Determine the (x, y) coordinate at the center of the cell enclosing the given text.  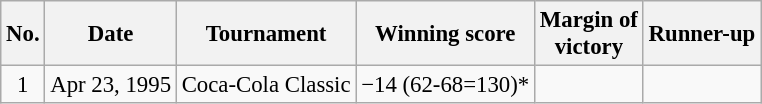
Apr 23, 1995 (110, 85)
Coca-Cola Classic (266, 85)
Margin ofvictory (590, 34)
No. (23, 34)
1 (23, 85)
Date (110, 34)
−14 (62-68=130)* (446, 85)
Winning score (446, 34)
Runner-up (702, 34)
Tournament (266, 34)
